Determine the [X, Y] coordinate at the center of the cell enclosing the given text.  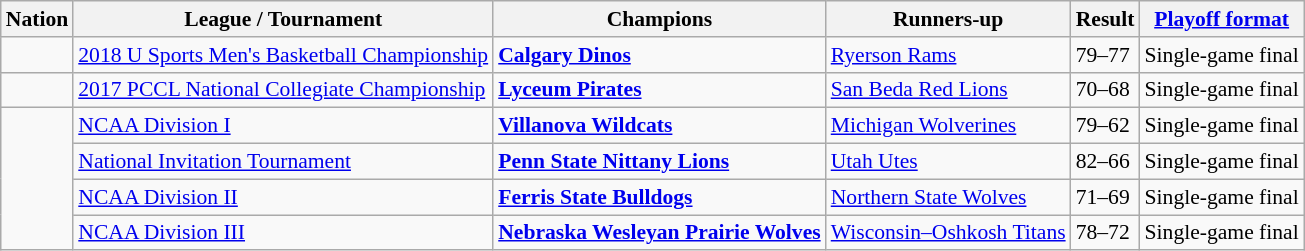
Villanova Wildcats [660, 126]
Wisconsin–Oshkosh Titans [948, 233]
79–77 [1106, 55]
Utah Utes [948, 162]
NCAA Division II [283, 197]
San Beda Red Lions [948, 90]
78–72 [1106, 233]
Michigan Wolverines [948, 126]
League / Tournament [283, 19]
Result [1106, 19]
Nebraska Wesleyan Prairie Wolves [660, 233]
Ryerson Rams [948, 55]
Northern State Wolves [948, 197]
71–69 [1106, 197]
Nation [37, 19]
Lyceum Pirates [660, 90]
Champions [660, 19]
79–62 [1106, 126]
70–68 [1106, 90]
Ferris State Bulldogs [660, 197]
Penn State Nittany Lions [660, 162]
National Invitation Tournament [283, 162]
NCAA Division I [283, 126]
2017 PCCL National Collegiate Championship [283, 90]
Runners-up [948, 19]
2018 U Sports Men's Basketball Championship [283, 55]
NCAA Division III [283, 233]
Calgary Dinos [660, 55]
82–66 [1106, 162]
Playoff format [1222, 19]
